Output the [x, y] coordinate of the center of the cell containing the given text.  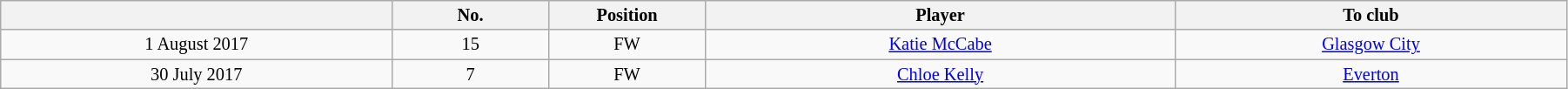
7 [471, 74]
30 July 2017 [197, 74]
15 [471, 44]
Chloe Kelly [941, 74]
No. [471, 15]
To club [1371, 15]
1 August 2017 [197, 44]
Everton [1371, 74]
Position [627, 15]
Glasgow City [1371, 44]
Player [941, 15]
Katie McCabe [941, 44]
